For the text-containing cell, return its midpoint in [x, y] coordinate format. 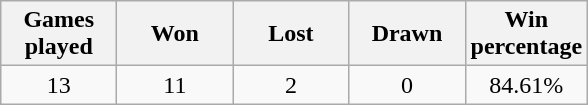
Games played [59, 34]
Lost [291, 34]
Drawn [407, 34]
0 [407, 85]
2 [291, 85]
Won [175, 34]
11 [175, 85]
Win percentage [526, 34]
84.61% [526, 85]
13 [59, 85]
